Identify which cell holds the provided text, then report its [X, Y] central coordinate. 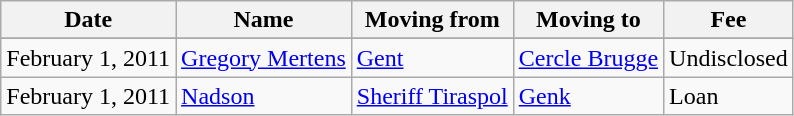
Undisclosed [729, 58]
Gregory Mertens [264, 58]
Cercle Brugge [588, 58]
Moving to [588, 20]
Date [88, 20]
Fee [729, 20]
Nadson [264, 96]
Moving from [432, 20]
Sheriff Tiraspol [432, 96]
Name [264, 20]
Gent [432, 58]
Genk [588, 96]
Loan [729, 96]
